Provide the (X, Y) coordinate of the cell's center where the given text is located.  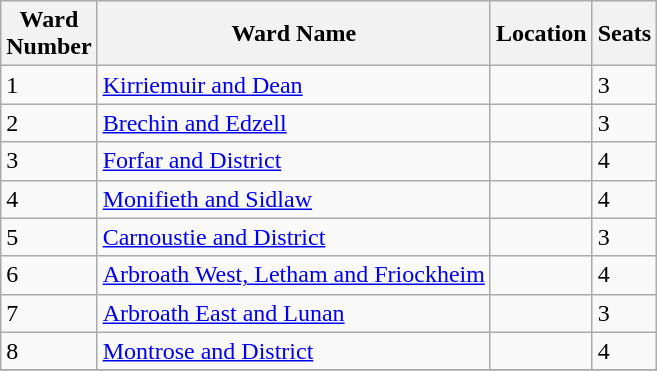
7 (49, 313)
1 (49, 85)
Arbroath East and Lunan (294, 313)
Arbroath West, Letham and Friockheim (294, 275)
2 (49, 123)
6 (49, 275)
Montrose and District (294, 351)
Kirriemuir and Dean (294, 85)
Carnoustie and District (294, 237)
Ward Name (294, 34)
Brechin and Edzell (294, 123)
Forfar and District (294, 161)
WardNumber (49, 34)
8 (49, 351)
5 (49, 237)
Location (541, 34)
Monifieth and Sidlaw (294, 199)
Seats (624, 34)
